Capture the cell that displays the provided text and extract its (X, Y) central coordinate. 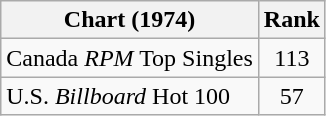
Canada RPM Top Singles (130, 58)
Chart (1974) (130, 20)
57 (292, 96)
U.S. Billboard Hot 100 (130, 96)
113 (292, 58)
Rank (292, 20)
